Determine the [X, Y] coordinate at the center of the cell enclosing the given text.  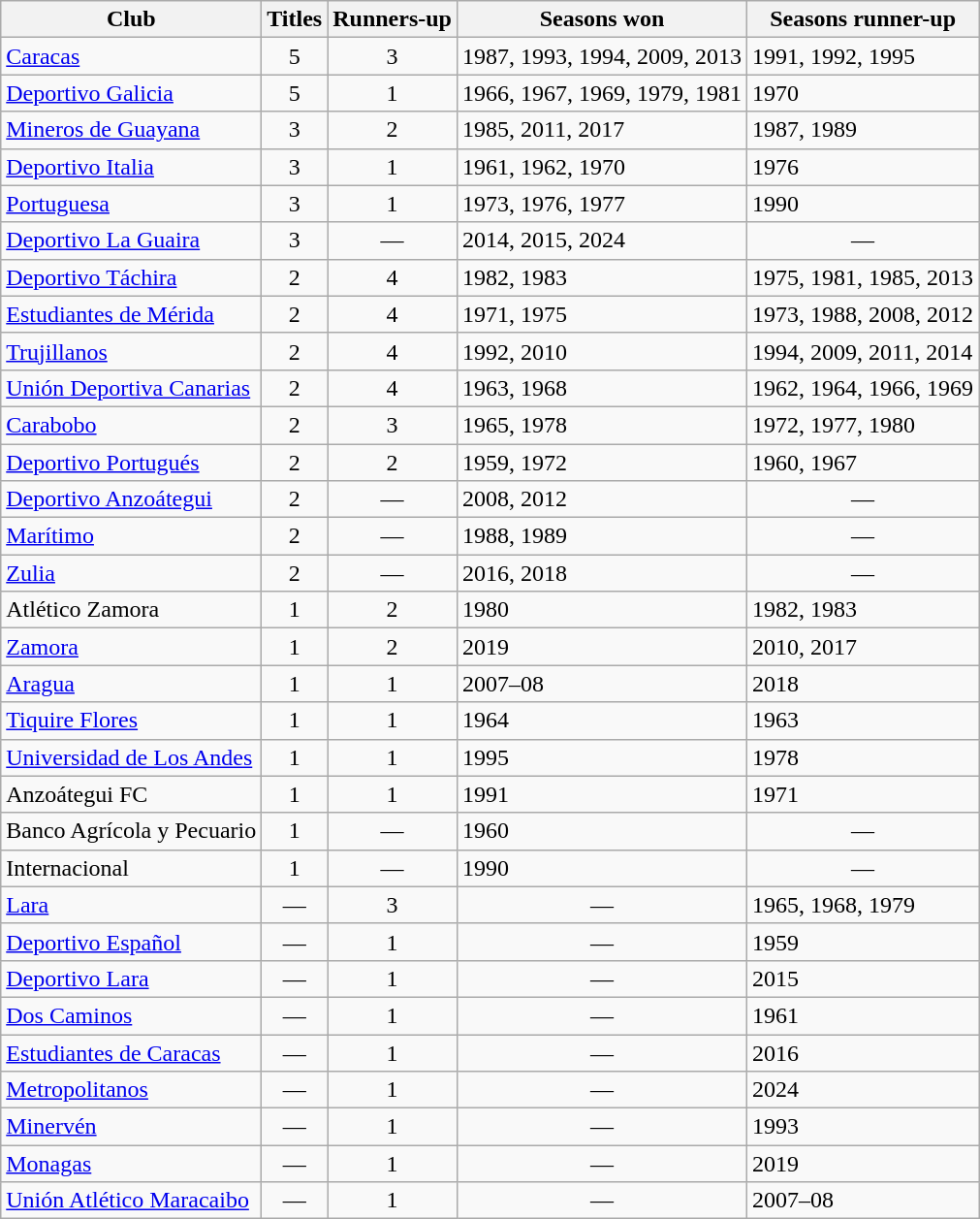
1962, 1964, 1966, 1969 [863, 388]
Mineros de Guayana [132, 130]
2015 [863, 978]
1973, 1988, 2008, 2012 [863, 314]
Metropolitanos [132, 1090]
Minervén [132, 1127]
2018 [863, 684]
1980 [601, 610]
1960 [601, 831]
2016, 2018 [601, 573]
1961, 1962, 1970 [601, 167]
2014, 2015, 2024 [601, 241]
Deportivo Lara [132, 978]
1993 [863, 1127]
1965, 1978 [601, 425]
Seasons won [601, 19]
Unión Atlético Maracaibo [132, 1201]
Club [132, 19]
1976 [863, 167]
Caracas [132, 56]
1991 [601, 794]
Lara [132, 905]
Estudiantes de Mérida [132, 314]
1975, 1981, 1985, 2013 [863, 277]
1987, 1993, 1994, 2009, 2013 [601, 56]
Runners-up [393, 19]
1963, 1968 [601, 388]
1973, 1976, 1977 [601, 204]
2024 [863, 1090]
1985, 2011, 2017 [601, 130]
1961 [863, 1015]
Internacional [132, 868]
2010, 2017 [863, 647]
1964 [601, 721]
Deportivo Portugués [132, 463]
Deportivo La Guaira [132, 241]
Zulia [132, 573]
Deportivo Italia [132, 167]
1988, 1989 [601, 536]
2016 [863, 1052]
2008, 2012 [601, 499]
1970 [863, 93]
1971 [863, 794]
Deportivo Táchira [132, 277]
Estudiantes de Caracas [132, 1052]
1966, 1967, 1969, 1979, 1981 [601, 93]
Deportivo Anzoátegui [132, 499]
1978 [863, 757]
Titles [295, 19]
Unión Deportiva Canarias [132, 388]
Tiquire Flores [132, 721]
Marítimo [132, 536]
1959, 1972 [601, 463]
Universidad de Los Andes [132, 757]
Aragua [132, 684]
1994, 2009, 2011, 2014 [863, 351]
Portuguesa [132, 204]
1987, 1989 [863, 130]
Anzoátegui FC [132, 794]
1992, 2010 [601, 351]
1963 [863, 721]
Monagas [132, 1164]
Deportivo Español [132, 942]
Banco Agrícola y Pecuario [132, 831]
1960, 1967 [863, 463]
1959 [863, 942]
1972, 1977, 1980 [863, 425]
Atlético Zamora [132, 610]
Dos Caminos [132, 1015]
Zamora [132, 647]
1965, 1968, 1979 [863, 905]
1995 [601, 757]
Seasons runner-up [863, 19]
Deportivo Galicia [132, 93]
Trujillanos [132, 351]
1991, 1992, 1995 [863, 56]
Carabobo [132, 425]
1971, 1975 [601, 314]
